Scan for the cell matching the given text and deliver its (X, Y) coordinate at center. 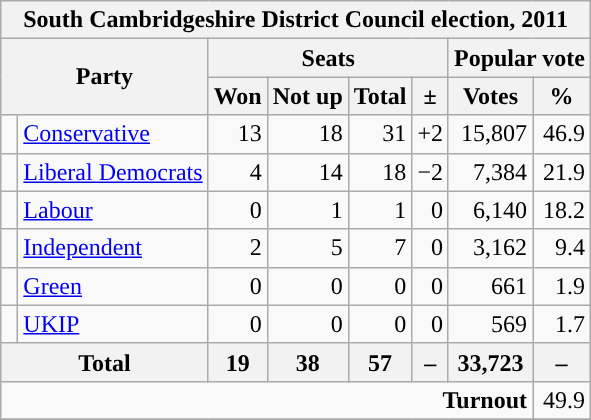
South Cambridgeshire District Council election, 2011 (296, 20)
49.9 (562, 400)
Independent (113, 248)
Won (238, 96)
± (430, 96)
Green (113, 286)
2 (238, 248)
57 (380, 362)
15,807 (490, 134)
% (562, 96)
7 (380, 248)
7,384 (490, 172)
Liberal Democrats (113, 172)
−2 (430, 172)
UKIP (113, 324)
31 (380, 134)
+2 (430, 134)
1.9 (562, 286)
21.9 (562, 172)
Conservative (113, 134)
661 (490, 286)
Seats (328, 58)
4 (238, 172)
Labour (113, 210)
46.9 (562, 134)
13 (238, 134)
5 (308, 248)
38 (308, 362)
33,723 (490, 362)
1.7 (562, 324)
3,162 (490, 248)
Votes (490, 96)
9.4 (562, 248)
Popular vote (519, 58)
569 (490, 324)
6,140 (490, 210)
Not up (308, 96)
14 (308, 172)
Turnout (267, 400)
18.2 (562, 210)
19 (238, 362)
Party (104, 77)
